Return [X, Y] of the center of cell containing provided text 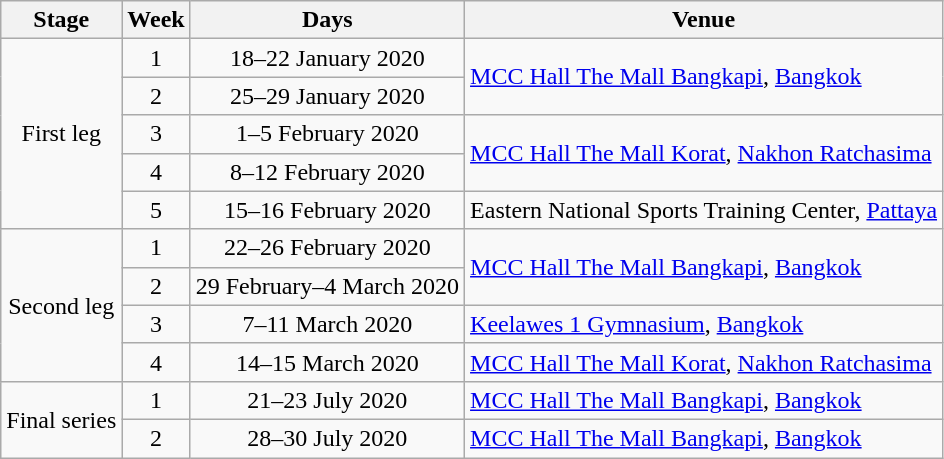
5 [156, 210]
Final series [62, 419]
First leg [62, 134]
7–11 March 2020 [327, 324]
15–16 February 2020 [327, 210]
Eastern National Sports Training Center, Pattaya [704, 210]
Venue [704, 20]
28–30 July 2020 [327, 438]
Second leg [62, 305]
Stage [62, 20]
Days [327, 20]
22–26 February 2020 [327, 248]
1–5 February 2020 [327, 134]
29 February–4 March 2020 [327, 286]
25–29 January 2020 [327, 96]
18–22 January 2020 [327, 58]
Week [156, 20]
8–12 February 2020 [327, 172]
21–23 July 2020 [327, 400]
Keelawes 1 Gymnasium, Bangkok [704, 324]
14–15 March 2020 [327, 362]
